Return the (X, Y) coordinate for the center point of the cell that contains the specified text.  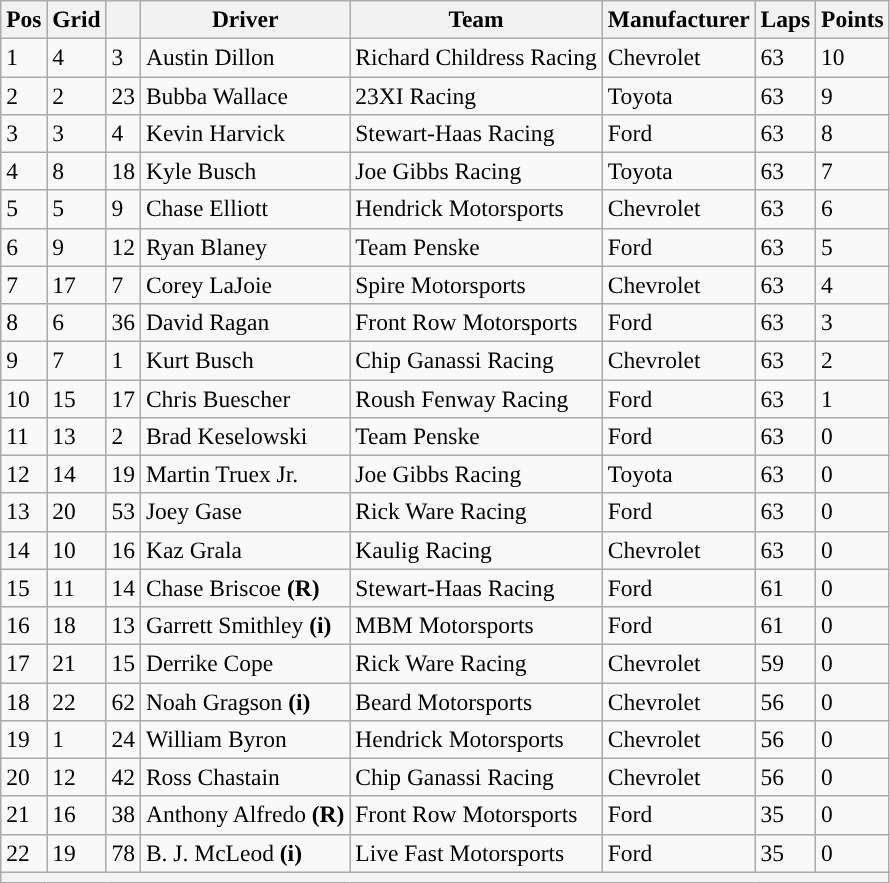
Manufacturer (678, 19)
78 (123, 853)
Live Fast Motorsports (476, 853)
Pos (24, 19)
23XI Racing (476, 95)
Corey LaJoie (244, 285)
Kaulig Racing (476, 550)
53 (123, 512)
Austin Dillon (244, 57)
38 (123, 815)
Team (476, 19)
Spire Motorsports (476, 285)
Richard Childress Racing (476, 57)
Beard Motorsports (476, 701)
59 (786, 663)
Joey Gase (244, 512)
62 (123, 701)
42 (123, 777)
Points (853, 19)
William Byron (244, 739)
Noah Gragson (i) (244, 701)
36 (123, 322)
Kyle Busch (244, 171)
MBM Motorsports (476, 625)
Chase Briscoe (R) (244, 588)
Roush Fenway Racing (476, 398)
Driver (244, 19)
B. J. McLeod (i) (244, 853)
Bubba Wallace (244, 95)
Brad Keselowski (244, 436)
Kevin Harvick (244, 133)
Chase Elliott (244, 209)
Ross Chastain (244, 777)
Ryan Blaney (244, 247)
Laps (786, 19)
23 (123, 95)
Grid (76, 19)
Chris Buescher (244, 398)
Martin Truex Jr. (244, 474)
David Ragan (244, 322)
Derrike Cope (244, 663)
Anthony Alfredo (R) (244, 815)
Garrett Smithley (i) (244, 625)
Kaz Grala (244, 550)
Kurt Busch (244, 360)
24 (123, 739)
